From the cell containing the given text, extract its center point as (X, Y) coordinate. 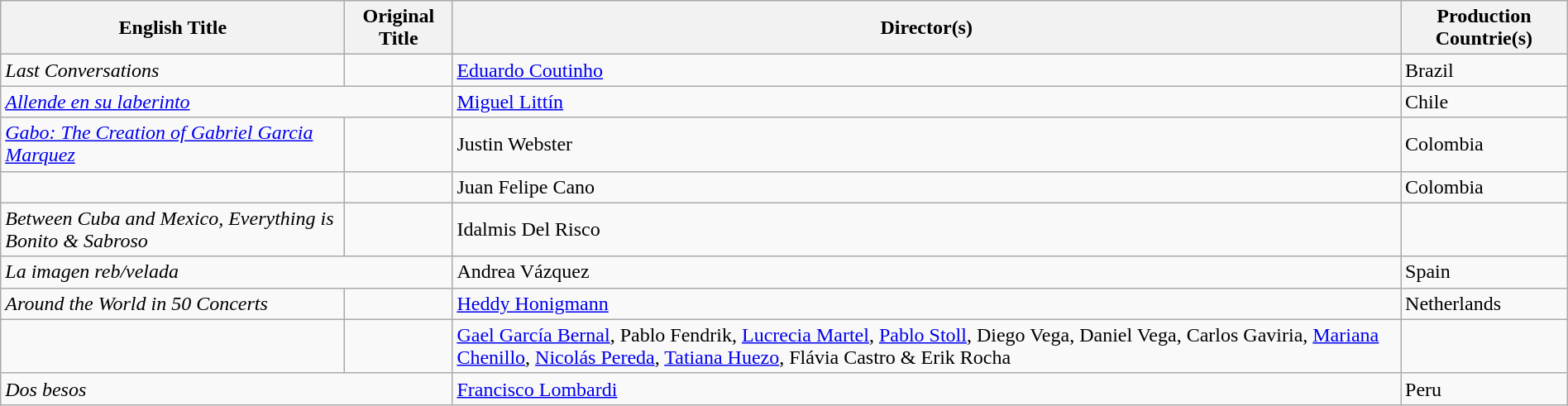
Eduardo Coutinho (926, 70)
Gabo: The Creation of Gabriel Garcia Marquez (173, 144)
Peru (1484, 389)
English Title (173, 28)
Heddy Honigmann (926, 303)
Dos besos (227, 389)
Idalmis Del Risco (926, 230)
Francisco Lombardi (926, 389)
Allende en su laberinto (227, 102)
Director(s) (926, 28)
Justin Webster (926, 144)
Miguel Littín (926, 102)
Chile (1484, 102)
Between Cuba and Mexico, Everything is Bonito & Sabroso (173, 230)
Juan Felipe Cano (926, 187)
Brazil (1484, 70)
Original Title (399, 28)
Andrea Vázquez (926, 272)
Around the World in 50 Concerts (173, 303)
La imagen reb/velada (227, 272)
Netherlands (1484, 303)
Spain (1484, 272)
Production Countrie(s) (1484, 28)
Last Conversations (173, 70)
